Return the [X, Y] coordinate for the center point of the cell that contains the specified text.  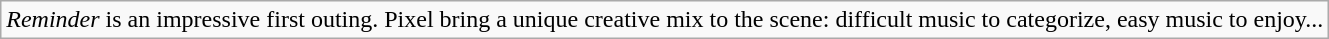
Reminder is an impressive first outing. Pixel bring a unique creative mix to the scene: difficult music to categorize, easy music to enjoy... [665, 20]
